Determine the [X, Y] coordinate at the center of the cell enclosing the given text.  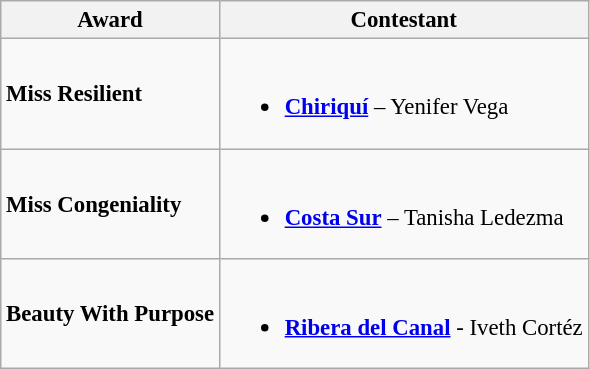
Miss Congeniality [110, 204]
Contestant [404, 20]
Chiriquí – Yenifer Vega [404, 94]
Beauty With Purpose [110, 314]
Miss Resilient [110, 94]
Award [110, 20]
Costa Sur – Tanisha Ledezma [404, 204]
Ribera del Canal - Iveth Cortéz [404, 314]
